For the text-containing cell, return its midpoint in (X, Y) coordinate format. 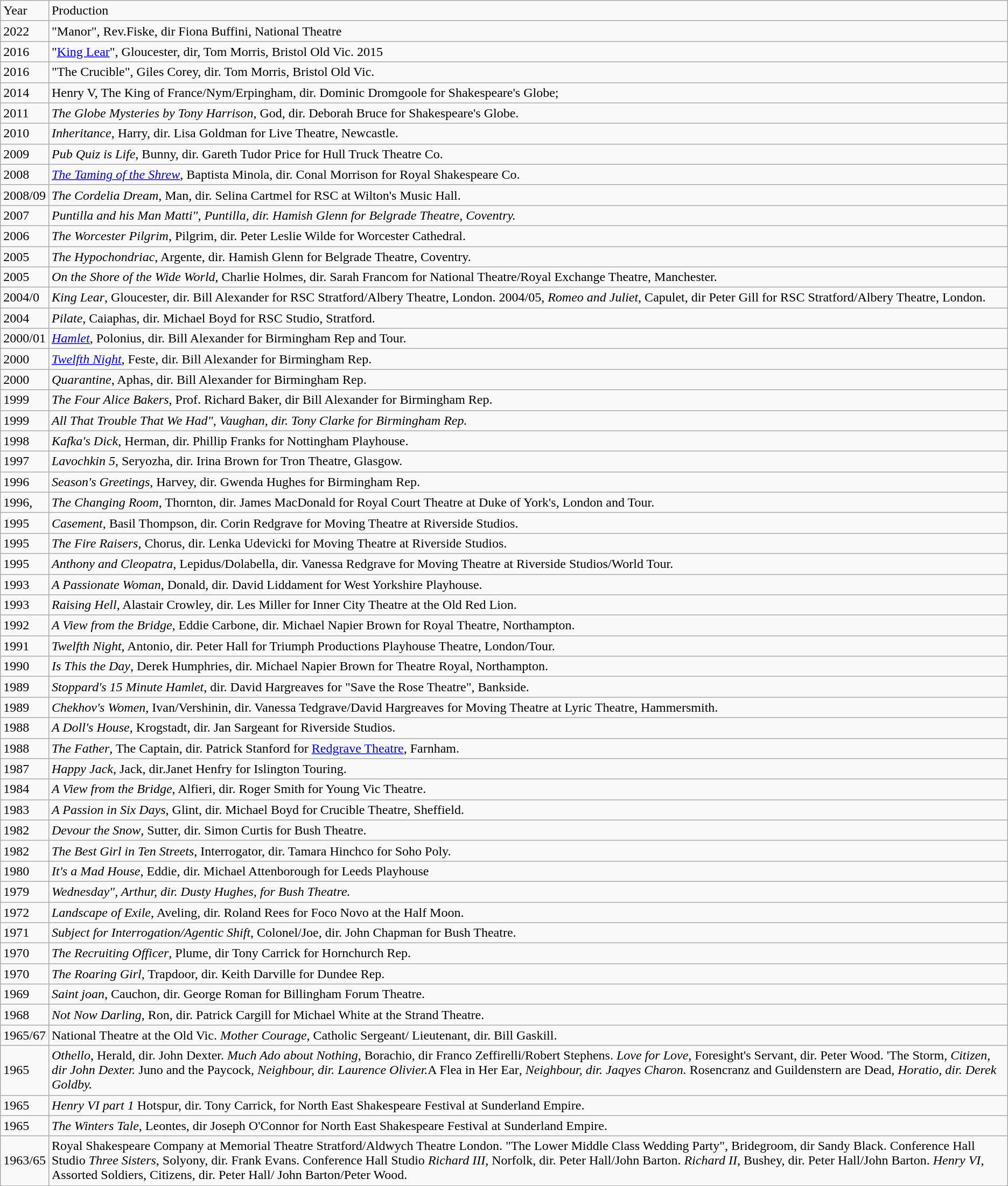
2000/01 (25, 339)
1969 (25, 994)
2008/09 (25, 195)
2008 (25, 174)
1996, (25, 502)
The Taming of the Shrew, Baptista Minola, dir. Conal Morrison for Royal Shakespeare Co. (528, 174)
A Passionate Woman, Donald, dir. David Liddament for West Yorkshire Playhouse. (528, 584)
Stoppard's 15 Minute Hamlet, dir. David Hargreaves for "Save the Rose Theatre", Bankside. (528, 687)
1968 (25, 1015)
2004 (25, 318)
It's a Mad House, Eddie, dir. Michael Attenborough for Leeds Playhouse (528, 871)
1987 (25, 769)
Is This the Day, Derek Humphries, dir. Michael Napier Brown for Theatre Royal, Northampton. (528, 666)
The Changing Room, Thornton, dir. James MacDonald for Royal Court Theatre at Duke of York's, London and Tour. (528, 502)
1991 (25, 646)
1979 (25, 892)
2006 (25, 236)
Anthony and Cleopatra, Lepidus/Dolabella, dir. Vanessa Redgrave for Moving Theatre at Riverside Studios/World Tour. (528, 564)
1963/65 (25, 1161)
1980 (25, 871)
Subject for Interrogation/Agentic Shift, Colonel/Joe, dir. John Chapman for Bush Theatre. (528, 933)
"The Crucible", Giles Corey, dir. Tom Morris, Bristol Old Vic. (528, 72)
Quarantine, Aphas, dir. Bill Alexander for Birmingham Rep. (528, 380)
Raising Hell, Alastair Crowley, dir. Les Miller for Inner City Theatre at the Old Red Lion. (528, 605)
The Winters Tale, Leontes, dir Joseph O'Connor for North East Shakespeare Festival at Sunderland Empire. (528, 1126)
Production (528, 11)
Wednesday", Arthur, dir. Dusty Hughes, for Bush Theatre. (528, 892)
Season's Greetings, Harvey, dir. Gwenda Hughes for Birmingham Rep. (528, 482)
Inheritance, Harry, dir. Lisa Goldman for Live Theatre, Newcastle. (528, 134)
Chekhov's Women, Ivan/Vershinin, dir. Vanessa Tedgrave/David Hargreaves for Moving Theatre at Lyric Theatre, Hammersmith. (528, 707)
1965/67 (25, 1035)
A View from the Bridge, Alfieri, dir. Roger Smith for Young Vic Theatre. (528, 789)
1996 (25, 482)
Saint joan, Cauchon, dir. George Roman for Billingham Forum Theatre. (528, 994)
1998 (25, 441)
Kafka's Dick, Herman, dir. Phillip Franks for Nottingham Playhouse. (528, 441)
Pub Quiz is Life, Bunny, dir. Gareth Tudor Price for Hull Truck Theatre Co. (528, 154)
1992 (25, 626)
Hamlet, Polonius, dir. Bill Alexander for Birmingham Rep and Tour. (528, 339)
Happy Jack, Jack, dir.Janet Henfry for Islington Touring. (528, 769)
Henry VI part 1 Hotspur, dir. Tony Carrick, for North East Shakespeare Festival at Sunderland Empire. (528, 1105)
1983 (25, 810)
The Roaring Girl, Trapdoor, dir. Keith Darville for Dundee Rep. (528, 974)
2010 (25, 134)
A Passion in Six Days, Glint, dir. Michael Boyd for Crucible Theatre, Sheffield. (528, 810)
Twelfth Night, Feste, dir. Bill Alexander for Birmingham Rep. (528, 359)
1971 (25, 933)
Devour the Snow, Sutter, dir. Simon Curtis for Bush Theatre. (528, 830)
2009 (25, 154)
Not Now Darling, Ron, dir. Patrick Cargill for Michael White at the Strand Theatre. (528, 1015)
The Hypochondriac, Argente, dir. Hamish Glenn for Belgrade Theatre, Coventry. (528, 257)
2007 (25, 215)
2014 (25, 93)
All That Trouble That We Had", Vaughan, dir. Tony Clarke for Birmingham Rep. (528, 420)
The Best Girl in Ten Streets, Interrogator, dir. Tamara Hinchco for Soho Poly. (528, 851)
A View from the Bridge, Eddie Carbone, dir. Michael Napier Brown for Royal Theatre, Northampton. (528, 626)
1997 (25, 461)
On the Shore of the Wide World, Charlie Holmes, dir. Sarah Francom for National Theatre/Royal Exchange Theatre, Manchester. (528, 277)
Landscape of Exile, Aveling, dir. Roland Rees for Foco Novo at the Half Moon. (528, 913)
Lavochkin 5, Seryozha, dir. Irina Brown for Tron Theatre, Glasgow. (528, 461)
2004/0 (25, 298)
The Father, The Captain, dir. Patrick Stanford for Redgrave Theatre, Farnham. (528, 748)
1990 (25, 666)
A Doll's House, Krogstadt, dir. Jan Sargeant for Riverside Studios. (528, 728)
"King Lear", Gloucester, dir, Tom Morris, Bristol Old Vic. 2015 (528, 52)
2011 (25, 113)
The Worcester Pilgrim, Pilgrim, dir. Peter Leslie Wilde for Worcester Cathedral. (528, 236)
1972 (25, 913)
Casement, Basil Thompson, dir. Corin Redgrave for Moving Theatre at Riverside Studios. (528, 523)
National Theatre at the Old Vic. Mother Courage, Catholic Sergeant/ Lieutenant, dir. Bill Gaskill. (528, 1035)
The Globe Mysteries by Tony Harrison, God, dir. Deborah Bruce for Shakespeare's Globe. (528, 113)
The Four Alice Bakers, Prof. Richard Baker, dir Bill Alexander for Birmingham Rep. (528, 400)
Pilate, Caiaphas, dir. Michael Boyd for RSC Studio, Stratford. (528, 318)
Twelfth Night, Antonio, dir. Peter Hall for Triumph Productions Playhouse Theatre, London/Tour. (528, 646)
1984 (25, 789)
Year (25, 11)
Puntilla and his Man Matti", Puntilla, dir. Hamish Glenn for Belgrade Theatre, Coventry. (528, 215)
Henry V, The King of France/Nym/Erpingham, dir. Dominic Dromgoole for Shakespeare's Globe; (528, 93)
The Recruiting Officer, Plume, dir Tony Carrick for Hornchurch Rep. (528, 953)
The Fire Raisers, Chorus, dir. Lenka Udevicki for Moving Theatre at Riverside Studios. (528, 543)
2022 (25, 31)
The Cordelia Dream, Man, dir. Selina Cartmel for RSC at Wilton's Music Hall. (528, 195)
"Manor", Rev.Fiske, dir Fiona Buffini, National Theatre (528, 31)
